Return the (x, y) coordinate for the center point of the cell that contains the specified text.  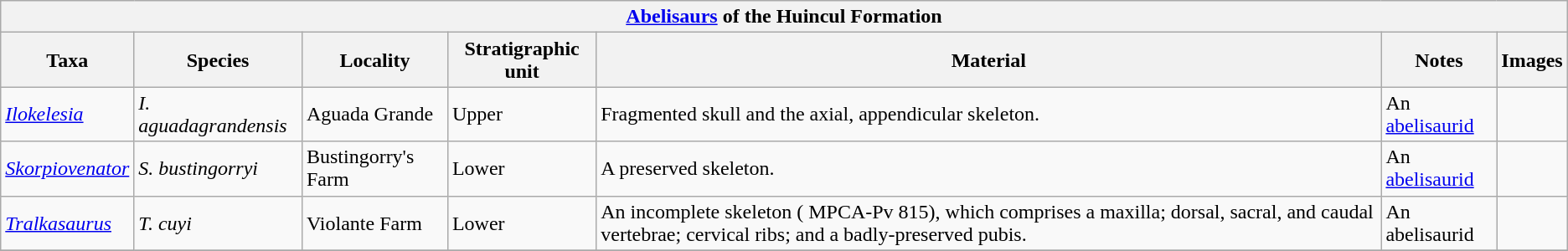
I. aguadagrandensis (218, 114)
Material (988, 60)
Fragmented skull and the axial, appendicular skeleton. (988, 114)
Taxa (67, 60)
Ilokelesia (67, 114)
Aguada Grande (374, 114)
Bustingorry's Farm (374, 169)
Notes (1439, 60)
Images (1532, 60)
A preserved skeleton. (988, 169)
Abelisaurs of the Huincul Formation (784, 17)
An incomplete skeleton ( MPCA-Pv 815), which comprises a maxilla; dorsal, sacral, and caudal vertebrae; cervical ribs; and a badly-preserved pubis. (988, 223)
Locality (374, 60)
Stratigraphic unit (521, 60)
Upper (521, 114)
Species (218, 60)
S. bustingorryi (218, 169)
Skorpiovenator (67, 169)
Tralkasaurus (67, 223)
T. cuyi (218, 223)
Violante Farm (374, 223)
